Detect which cell encompasses the target text, then output its (X, Y) center coordinate. 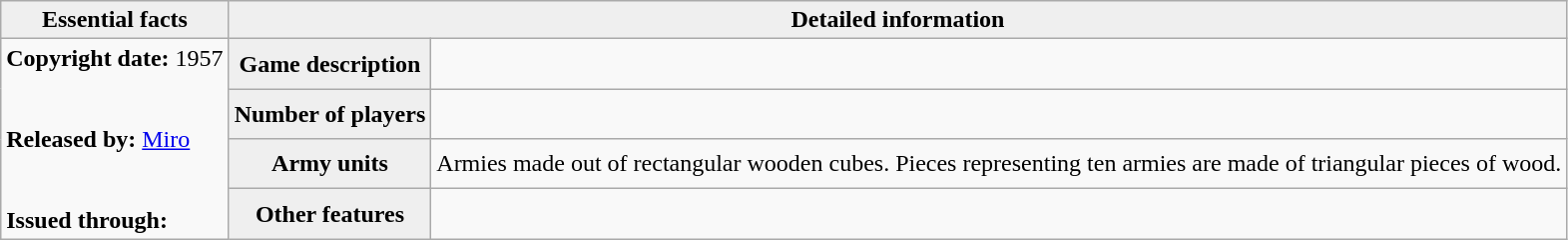
Army units (329, 164)
Number of players (329, 114)
Other features (329, 214)
Copyright date: 1957 Released by: Miro Issued through: (115, 139)
Game description (329, 64)
Essential facts (115, 20)
Detailed information (898, 20)
Armies made out of rectangular wooden cubes. Pieces representing ten armies are made of triangular pieces of wood. (999, 164)
